Extract the [X, Y] coordinate from the center of the cell holding the provided text.  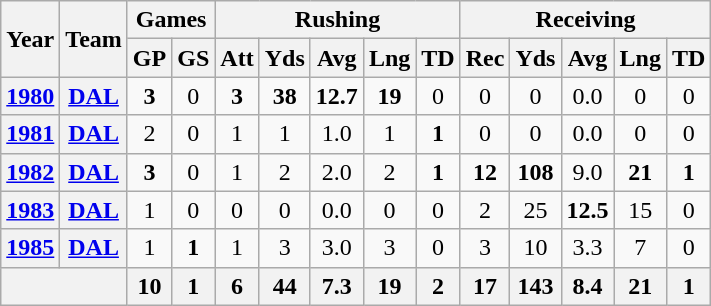
8.4 [588, 286]
Att [237, 58]
44 [284, 286]
7 [640, 248]
6 [237, 286]
Year [30, 39]
3.0 [336, 248]
38 [284, 96]
Games [170, 20]
15 [640, 210]
1981 [30, 134]
7.3 [336, 286]
3.3 [588, 248]
GS [194, 58]
12 [485, 172]
9.0 [588, 172]
2.0 [336, 172]
1.0 [336, 134]
Receiving [586, 20]
Rec [485, 58]
GP [149, 58]
143 [536, 286]
1982 [30, 172]
17 [485, 286]
12.7 [336, 96]
108 [536, 172]
Team [94, 39]
25 [536, 210]
1980 [30, 96]
1985 [30, 248]
12.5 [588, 210]
Rushing [338, 20]
1983 [30, 210]
